Capture the cell that displays the provided text and extract its [X, Y] central coordinate. 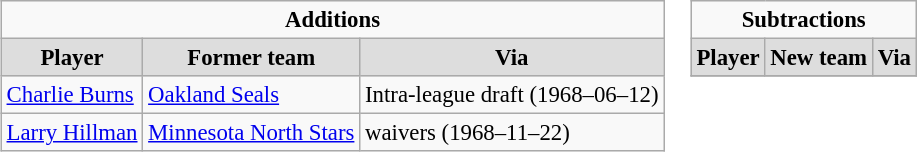
Intra-league draft (1968–06–12) [512, 95]
Oakland Seals [252, 95]
Subtractions [804, 20]
New team [818, 58]
Former team [252, 58]
Additions [332, 20]
Larry Hillman [72, 133]
waivers (1968–11–22) [512, 133]
Minnesota North Stars [252, 133]
Charlie Burns [72, 95]
